Find where the given text appears and provide that cell's center as [x, y] coordinate. 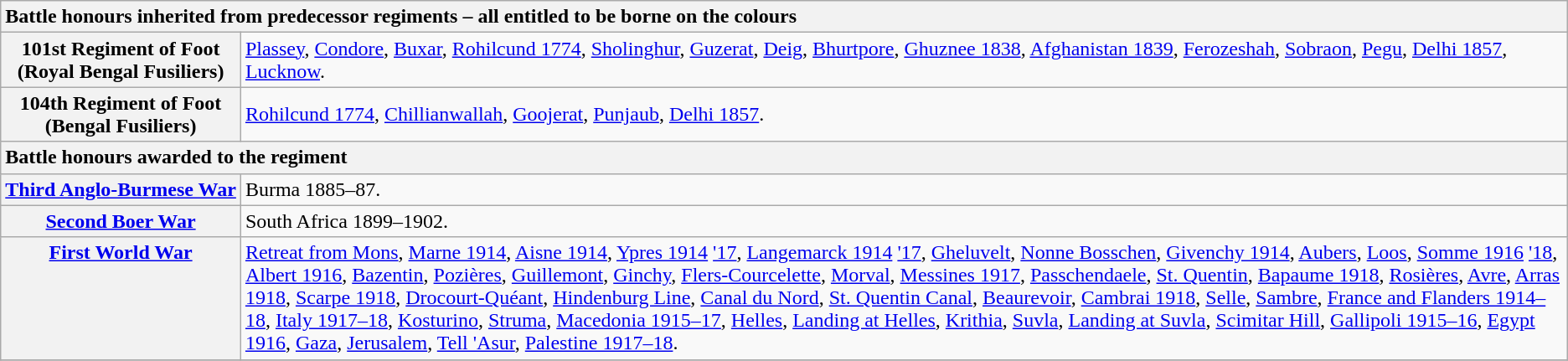
101st Regiment of Foot(Royal Bengal Fusiliers) [121, 60]
First World War [121, 298]
Second Boer War [121, 221]
Third Anglo-Burmese War [121, 189]
Burma 1885–87. [904, 189]
South Africa 1899–1902. [904, 221]
Battle honours awarded to the regiment [784, 157]
104th Regiment of Foot(Bengal Fusiliers) [121, 114]
Rohilcund 1774, Chillianwallah, Goojerat, Punjaub, Delhi 1857. [904, 114]
Battle honours inherited from predecessor regiments – all entitled to be borne on the colours [784, 17]
